Scan for the cell matching the given text and deliver its (X, Y) coordinate at center. 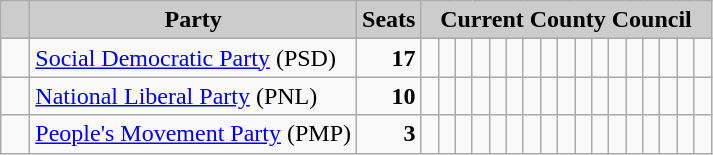
National Liberal Party (PNL) (194, 96)
Seats (389, 20)
Party (194, 20)
17 (389, 58)
People's Movement Party (PMP) (194, 134)
Social Democratic Party (PSD) (194, 58)
3 (389, 134)
Current County Council (566, 20)
10 (389, 96)
